Return the (x, y) coordinate for the center point of the cell that contains the specified text.  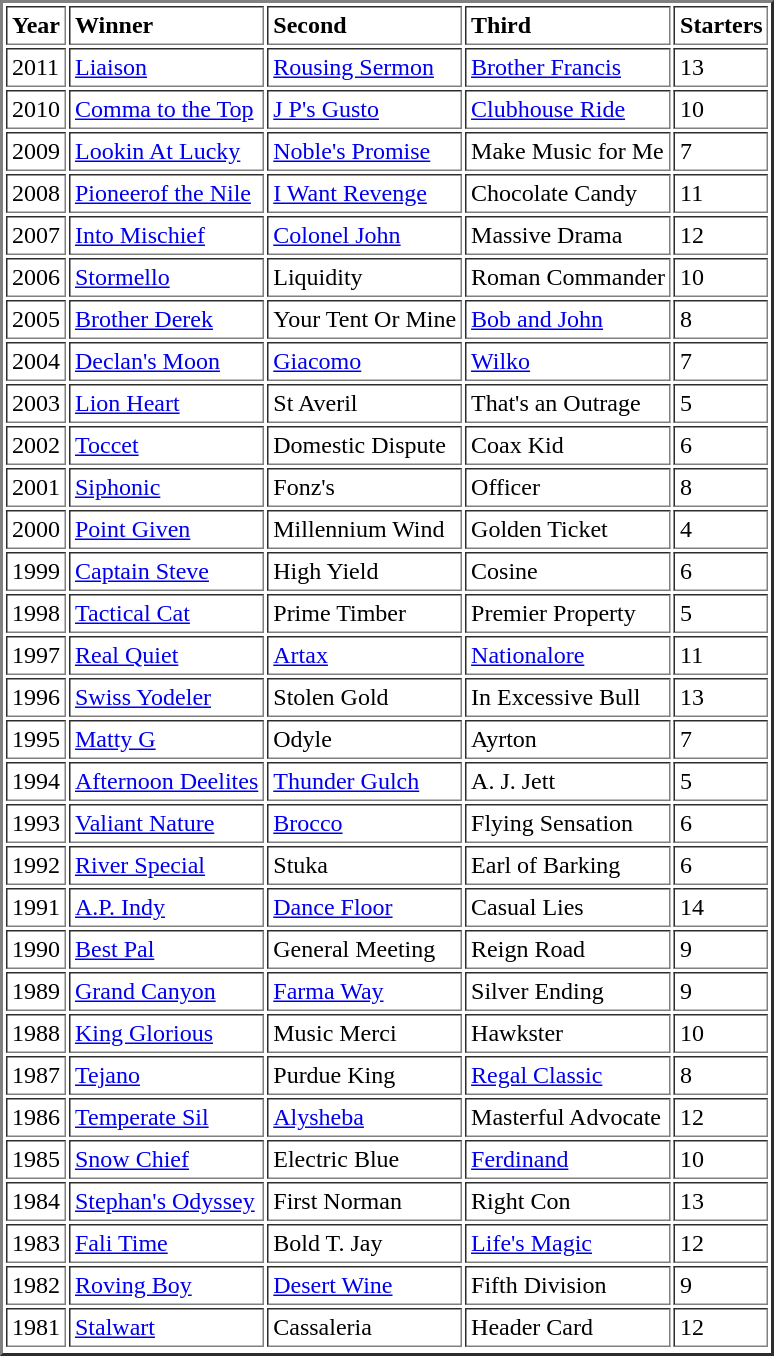
Valiant Nature (166, 824)
1991 (36, 908)
2001 (36, 488)
Your Tent Or Mine (364, 320)
Starters (722, 26)
Chocolate Candy (568, 194)
1986 (36, 1118)
Premier Property (568, 614)
Purdue King (364, 1076)
Temperate Sil (166, 1118)
Wilko (568, 362)
Officer (568, 488)
Toccet (166, 446)
1997 (36, 656)
1985 (36, 1160)
1981 (36, 1328)
Clubhouse Ride (568, 110)
Ayrton (568, 740)
General Meeting (364, 950)
Swiss Yodeler (166, 698)
A.P. Indy (166, 908)
2009 (36, 152)
Farma Way (364, 992)
Right Con (568, 1202)
Giacomo (364, 362)
14 (722, 908)
Bold T. Jay (364, 1244)
2004 (36, 362)
Silver Ending (568, 992)
Best Pal (166, 950)
Reign Road (568, 950)
Golden Ticket (568, 530)
Artax (364, 656)
Ferdinand (568, 1160)
2005 (36, 320)
Brother Francis (568, 68)
Tejano (166, 1076)
Afternoon Deelites (166, 782)
In Excessive Bull (568, 698)
2008 (36, 194)
Casual Lies (568, 908)
Make Music for Me (568, 152)
1994 (36, 782)
Nationalore (568, 656)
Life's Magic (568, 1244)
1984 (36, 1202)
Coax Kid (568, 446)
Noble's Promise (364, 152)
Snow Chief (166, 1160)
Brother Derek (166, 320)
River Special (166, 866)
Odyle (364, 740)
Stolen Gold (364, 698)
2003 (36, 404)
1998 (36, 614)
Liquidity (364, 278)
Electric Blue (364, 1160)
Roman Commander (568, 278)
2006 (36, 278)
St Averil (364, 404)
Thunder Gulch (364, 782)
2002 (36, 446)
Liaison (166, 68)
Bob and John (568, 320)
High Yield (364, 572)
Brocco (364, 824)
2010 (36, 110)
1992 (36, 866)
Flying Sensation (568, 824)
Point Given (166, 530)
Stephan's Odyssey (166, 1202)
Header Card (568, 1328)
Prime Timber (364, 614)
King Glorious (166, 1034)
Matty G (166, 740)
That's an Outrage (568, 404)
A. J. Jett (568, 782)
Pioneerof the Nile (166, 194)
Second (364, 26)
Domestic Dispute (364, 446)
Lion Heart (166, 404)
Stuka (364, 866)
Declan's Moon (166, 362)
J P's Gusto (364, 110)
I Want Revenge (364, 194)
Colonel John (364, 236)
1989 (36, 992)
2007 (36, 236)
Captain Steve (166, 572)
Real Quiet (166, 656)
1987 (36, 1076)
1996 (36, 698)
Comma to the Top (166, 110)
Massive Drama (568, 236)
1988 (36, 1034)
Stormello (166, 278)
Third (568, 26)
Millennium Wind (364, 530)
Roving Boy (166, 1286)
Siphonic (166, 488)
Hawkster (568, 1034)
1982 (36, 1286)
Earl of Barking (568, 866)
1990 (36, 950)
2000 (36, 530)
1983 (36, 1244)
Into Mischief (166, 236)
Year (36, 26)
Fifth Division (568, 1286)
Tactical Cat (166, 614)
First Norman (364, 1202)
Rousing Sermon (364, 68)
Music Merci (364, 1034)
Regal Classic (568, 1076)
1995 (36, 740)
1993 (36, 824)
4 (722, 530)
Alysheba (364, 1118)
Dance Floor (364, 908)
Cassaleria (364, 1328)
1999 (36, 572)
Fali Time (166, 1244)
Lookin At Lucky (166, 152)
Grand Canyon (166, 992)
Stalwart (166, 1328)
Winner (166, 26)
Masterful Advocate (568, 1118)
2011 (36, 68)
Fonz's (364, 488)
Cosine (568, 572)
Desert Wine (364, 1286)
